Return the (X, Y) coordinate for the center point of the cell that contains the specified text.  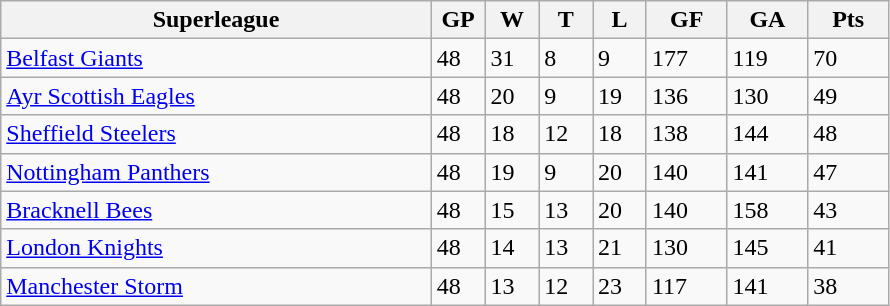
31 (512, 58)
Manchester Storm (216, 286)
T (566, 20)
London Knights (216, 248)
145 (768, 248)
117 (686, 286)
21 (620, 248)
Sheffield Steelers (216, 134)
8 (566, 58)
144 (768, 134)
41 (848, 248)
Bracknell Bees (216, 210)
136 (686, 96)
GF (686, 20)
49 (848, 96)
158 (768, 210)
47 (848, 172)
GP (458, 20)
Belfast Giants (216, 58)
Nottingham Panthers (216, 172)
15 (512, 210)
38 (848, 286)
70 (848, 58)
L (620, 20)
GA (768, 20)
Ayr Scottish Eagles (216, 96)
W (512, 20)
14 (512, 248)
23 (620, 286)
138 (686, 134)
Pts (848, 20)
Superleague (216, 20)
119 (768, 58)
43 (848, 210)
177 (686, 58)
